Search for the cell housing the specified text and yield its [x, y] center coordinate. 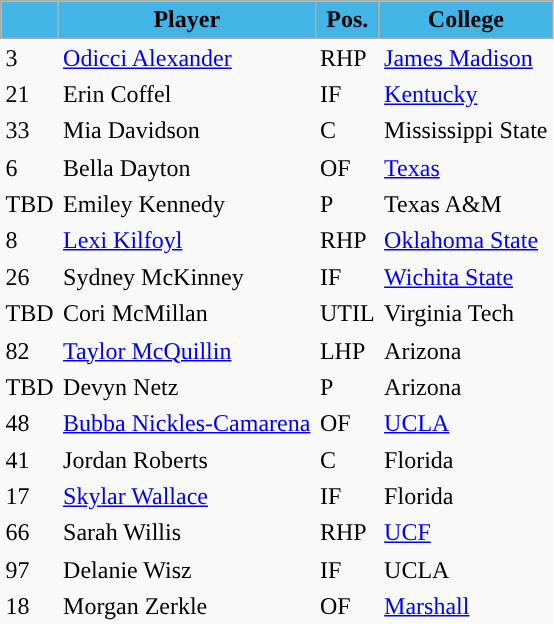
Skylar Wallace [186, 496]
Bella Dayton [186, 168]
Texas [466, 168]
UTIL [347, 314]
97 [30, 570]
Mia Davidson [186, 132]
Wichita State [466, 278]
Texas A&M [466, 204]
Player [186, 20]
College [466, 20]
Mississippi State [466, 132]
Odicci Alexander [186, 58]
Taylor McQuillin [186, 350]
82 [30, 350]
33 [30, 132]
UCF [466, 534]
8 [30, 240]
26 [30, 278]
Cori McMillan [186, 314]
Sydney McKinney [186, 278]
Oklahoma State [466, 240]
21 [30, 94]
66 [30, 534]
Emiley Kennedy [186, 204]
Lexi Kilfoyl [186, 240]
Bubba Nickles-Camarena [186, 424]
6 [30, 168]
41 [30, 460]
LHP [347, 350]
17 [30, 496]
Virginia Tech [466, 314]
Pos. [347, 20]
Delanie Wisz [186, 570]
James Madison [466, 58]
Jordan Roberts [186, 460]
Kentucky [466, 94]
Devyn Netz [186, 388]
Sarah Willis [186, 534]
48 [30, 424]
Erin Coffel [186, 94]
3 [30, 58]
